Pinpoint the cell where the given text exists, returning its [x, y] midpoint coordinate. 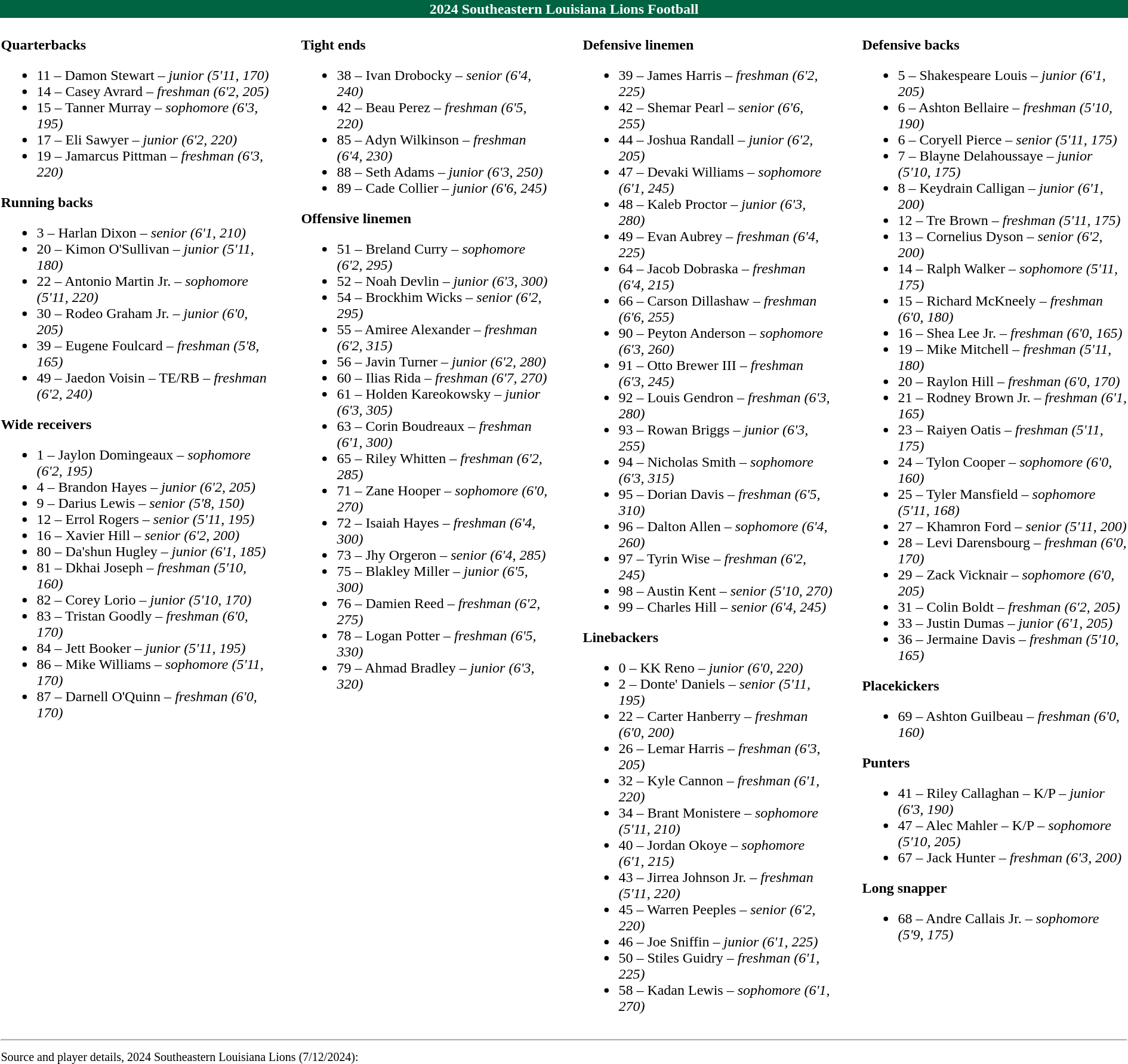
2024 Southeastern Louisiana Lions Football [564, 9]
